Locate the cell with the specified text and output its [x, y] center coordinate. 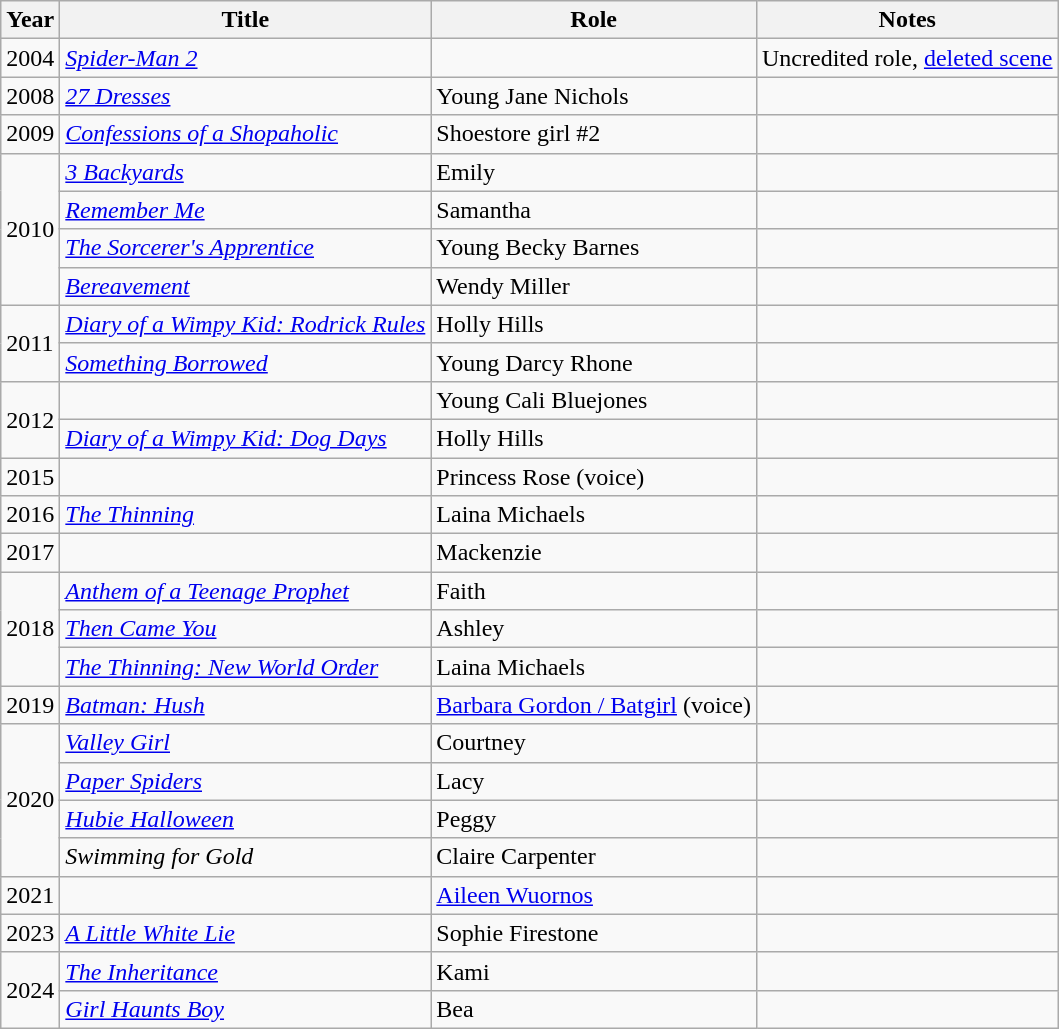
Courtney [594, 743]
Role [594, 20]
Diary of a Wimpy Kid: Dog Days [246, 438]
The Inheritance [246, 971]
Young Darcy Rhone [594, 362]
Girl Haunts Boy [246, 1009]
2016 [30, 515]
Anthem of a Teenage Prophet [246, 591]
Ashley [594, 629]
Young Becky Barnes [594, 248]
Swimming for Gold [246, 857]
2018 [30, 629]
27 Dresses [246, 96]
Something Borrowed [246, 362]
Barbara Gordon / Batgirl (voice) [594, 705]
2024 [30, 990]
Bea [594, 1009]
Samantha [594, 210]
2009 [30, 134]
A Little White Lie [246, 933]
Sophie Firestone [594, 933]
2019 [30, 705]
The Sorcerer's Apprentice [246, 248]
2017 [30, 553]
Paper Spiders [246, 781]
Batman: Hush [246, 705]
Faith [594, 591]
2011 [30, 343]
Young Jane Nichols [594, 96]
Kami [594, 971]
2004 [30, 58]
2015 [30, 477]
The Thinning: New World Order [246, 667]
Title [246, 20]
Then Came You [246, 629]
Hubie Halloween [246, 819]
2020 [30, 800]
Shoestore girl #2 [594, 134]
Uncredited role, deleted scene [907, 58]
2012 [30, 419]
Wendy Miller [594, 286]
2008 [30, 96]
Diary of a Wimpy Kid: Rodrick Rules [246, 324]
2023 [30, 933]
Spider-Man 2 [246, 58]
3 Backyards [246, 172]
2021 [30, 895]
Remember Me [246, 210]
Emily [594, 172]
Bereavement [246, 286]
Princess Rose (voice) [594, 477]
The Thinning [246, 515]
Peggy [594, 819]
Aileen Wuornos [594, 895]
Young Cali Bluejones [594, 400]
2010 [30, 229]
Lacy [594, 781]
Year [30, 20]
Claire Carpenter [594, 857]
Mackenzie [594, 553]
Notes [907, 20]
Valley Girl [246, 743]
Confessions of a Shopaholic [246, 134]
